Extract the [X, Y] coordinate from the center of the cell holding the provided text.  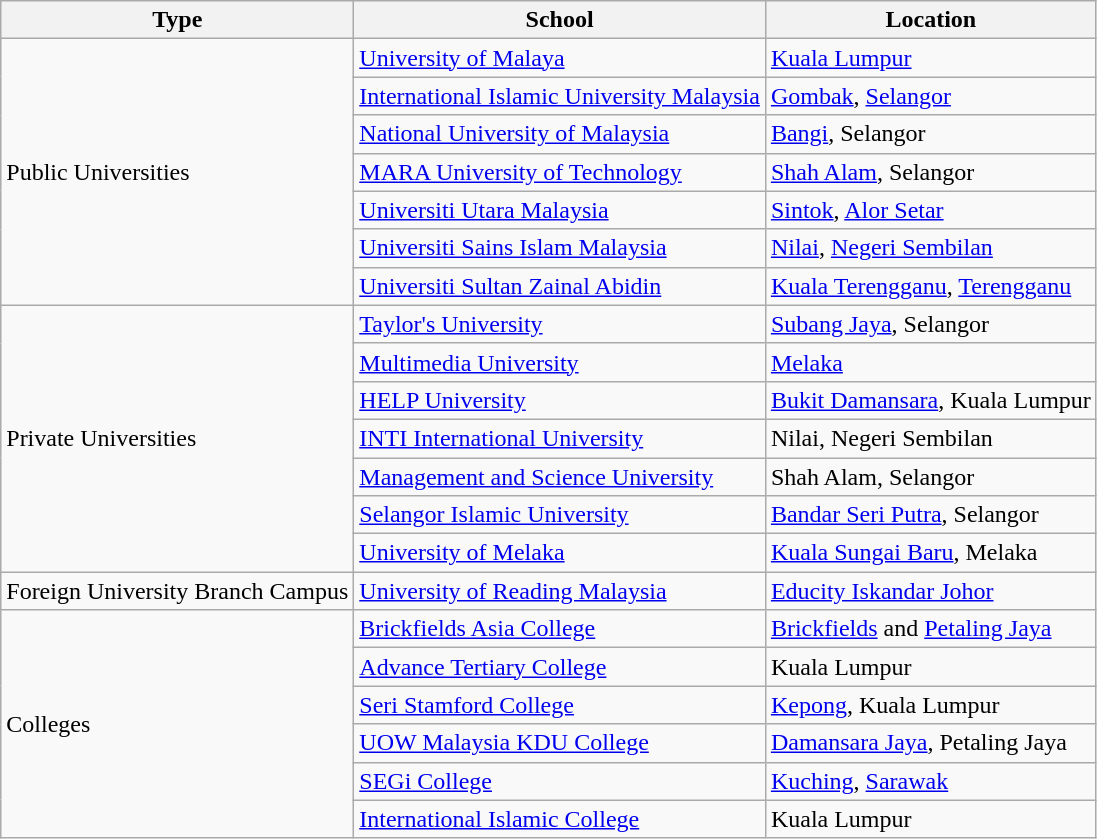
Taylor's University [560, 324]
Kuala Sungai Baru, Melaka [930, 553]
University of Malaya [560, 58]
Type [178, 20]
University of Melaka [560, 553]
University of Reading Malaysia [560, 591]
SEGi College [560, 781]
Multimedia University [560, 362]
Bandar Seri Putra, Selangor [930, 515]
Bukit Damansara, Kuala Lumpur [930, 400]
Gombak, Selangor [930, 96]
Private Universities [178, 438]
School [560, 20]
Kuala Terengganu, Terengganu [930, 286]
Melaka [930, 362]
Universiti Utara Malaysia [560, 210]
UOW Malaysia KDU College [560, 743]
International Islamic University Malaysia [560, 96]
Management and Science University [560, 477]
Brickfields and Petaling Jaya [930, 629]
Public Universities [178, 172]
Brickfields Asia College [560, 629]
National University of Malaysia [560, 134]
International Islamic College [560, 819]
Kepong, Kuala Lumpur [930, 705]
Bangi, Selangor [930, 134]
Seri Stamford College [560, 705]
Sintok, Alor Setar [930, 210]
Foreign University Branch Campus [178, 591]
INTI International University [560, 438]
Advance Tertiary College [560, 667]
Educity Iskandar Johor [930, 591]
Selangor Islamic University [560, 515]
Subang Jaya, Selangor [930, 324]
Universiti Sains Islam Malaysia [560, 248]
Location [930, 20]
HELP University [560, 400]
Damansara Jaya, Petaling Jaya [930, 743]
MARA University of Technology [560, 172]
Colleges [178, 724]
Universiti Sultan Zainal Abidin [560, 286]
Kuching, Sarawak [930, 781]
